Output the (x, y) coordinate of the center of the cell containing the given text.  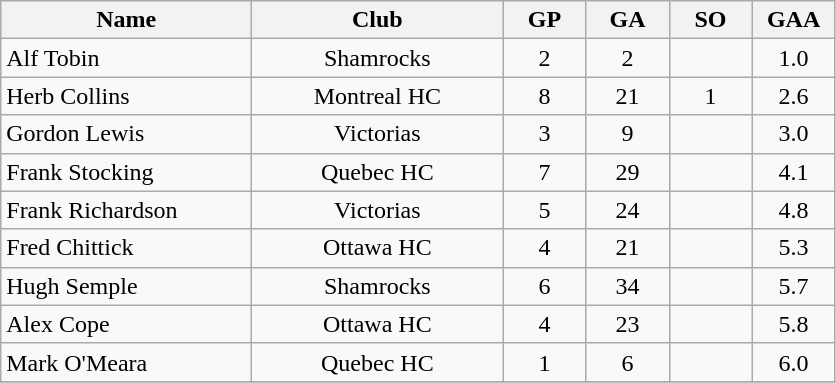
Alex Cope (126, 324)
5.7 (794, 286)
Fred Chittick (126, 248)
4.1 (794, 172)
1.0 (794, 58)
7 (544, 172)
4.8 (794, 210)
Alf Tobin (126, 58)
29 (628, 172)
9 (628, 134)
Mark O'Meara (126, 362)
Frank Stocking (126, 172)
2.6 (794, 96)
Club (378, 20)
Frank Richardson (126, 210)
5 (544, 210)
Name (126, 20)
5.8 (794, 324)
Herb Collins (126, 96)
GP (544, 20)
3 (544, 134)
GA (628, 20)
GAA (794, 20)
Gordon Lewis (126, 134)
24 (628, 210)
SO (710, 20)
3.0 (794, 134)
8 (544, 96)
Hugh Semple (126, 286)
6.0 (794, 362)
5.3 (794, 248)
Montreal HC (378, 96)
23 (628, 324)
34 (628, 286)
